For the text-containing cell, return its midpoint in (x, y) coordinate format. 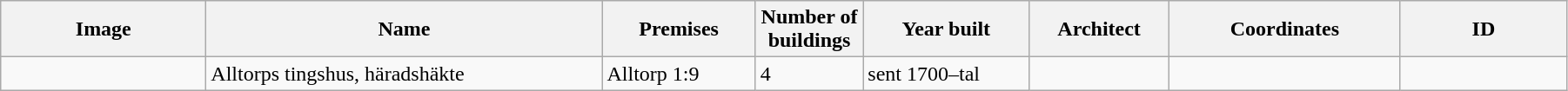
Name (404, 29)
Alltorps tingshus, häradshäkte (404, 74)
Year built (947, 29)
Alltorp 1:9 (679, 74)
Image (104, 29)
Coordinates (1284, 29)
Number ofbuildings (809, 29)
Architect (1099, 29)
Premises (679, 29)
4 (809, 74)
ID (1483, 29)
sent 1700–tal (947, 74)
